Locate the cell with the specified text and output its (X, Y) center coordinate. 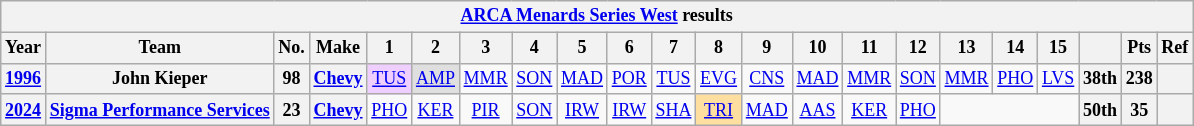
Make (338, 48)
John Kieper (160, 78)
14 (1016, 48)
7 (674, 48)
Ref (1175, 48)
Sigma Performance Services (160, 110)
238 (1139, 78)
2 (436, 48)
POR (629, 78)
PIR (486, 110)
4 (534, 48)
11 (870, 48)
12 (918, 48)
6 (629, 48)
Team (160, 48)
2024 (24, 110)
23 (292, 110)
5 (582, 48)
10 (818, 48)
15 (1058, 48)
98 (292, 78)
35 (1139, 110)
Year (24, 48)
No. (292, 48)
1 (390, 48)
3 (486, 48)
EVG (719, 78)
ARCA Menards Series West results (597, 16)
8 (719, 48)
CNS (766, 78)
50th (1100, 110)
13 (966, 48)
TRI (719, 110)
38th (1100, 78)
LVS (1058, 78)
Pts (1139, 48)
9 (766, 48)
AMP (436, 78)
1996 (24, 78)
SHA (674, 110)
AAS (818, 110)
